From the cell containing the given text, extract its center point as (X, Y) coordinate. 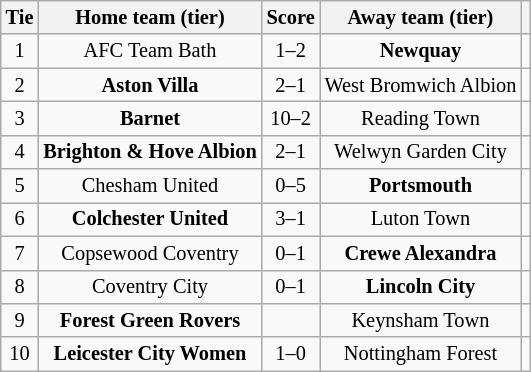
1 (20, 51)
Lincoln City (421, 287)
Brighton & Hove Albion (150, 152)
10 (20, 354)
Colchester United (150, 219)
Keynsham Town (421, 320)
4 (20, 152)
Barnet (150, 118)
10–2 (291, 118)
0–5 (291, 186)
Reading Town (421, 118)
Nottingham Forest (421, 354)
AFC Team Bath (150, 51)
Aston Villa (150, 85)
Copsewood Coventry (150, 253)
8 (20, 287)
West Bromwich Albion (421, 85)
Tie (20, 17)
7 (20, 253)
2 (20, 85)
Welwyn Garden City (421, 152)
9 (20, 320)
6 (20, 219)
Coventry City (150, 287)
1–0 (291, 354)
Chesham United (150, 186)
3 (20, 118)
1–2 (291, 51)
Home team (tier) (150, 17)
Leicester City Women (150, 354)
5 (20, 186)
3–1 (291, 219)
Crewe Alexandra (421, 253)
Away team (tier) (421, 17)
Portsmouth (421, 186)
Score (291, 17)
Forest Green Rovers (150, 320)
Newquay (421, 51)
Luton Town (421, 219)
